Identify which cell holds the provided text, then report its (x, y) central coordinate. 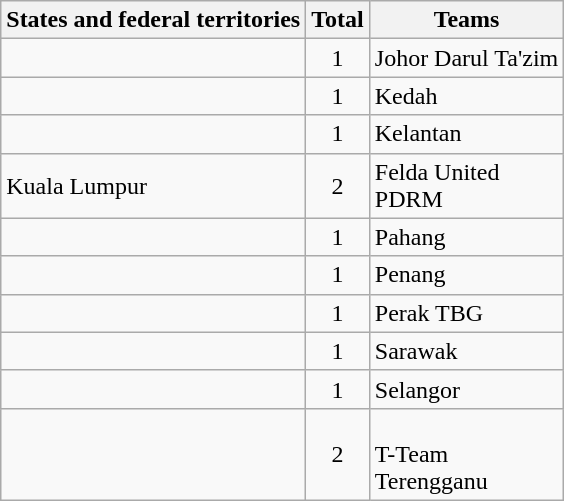
Kuala Lumpur (154, 186)
T-Team Terengganu (466, 454)
Kedah (466, 96)
Felda United PDRM (466, 186)
Penang (466, 275)
Sarawak (466, 351)
Perak TBG (466, 313)
Teams (466, 20)
Pahang (466, 237)
States and federal territories (154, 20)
Selangor (466, 389)
Johor Darul Ta'zim (466, 58)
Kelantan (466, 134)
Total (338, 20)
